For the text-containing cell, return its midpoint in (X, Y) coordinate format. 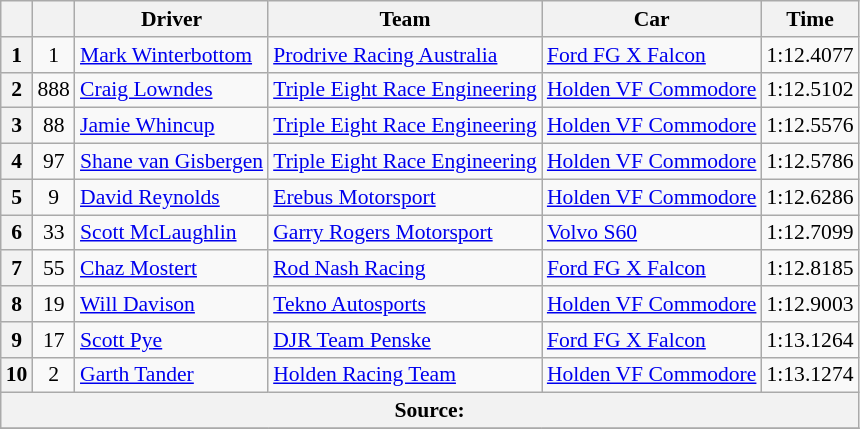
Time (810, 19)
Prodrive Racing Australia (405, 55)
10 (17, 375)
Will Davison (172, 304)
Shane van Gisbergen (172, 162)
7 (17, 269)
1:13.1264 (810, 340)
1:12.4077 (810, 55)
5 (17, 197)
Jamie Whincup (172, 126)
888 (54, 90)
Tekno Autosports (405, 304)
17 (54, 340)
Chaz Mostert (172, 269)
Source: (430, 411)
DJR Team Penske (405, 340)
1:12.9003 (810, 304)
Holden Racing Team (405, 375)
David Reynolds (172, 197)
Team (405, 19)
Rod Nash Racing (405, 269)
8 (17, 304)
97 (54, 162)
6 (17, 233)
55 (54, 269)
1:12.5786 (810, 162)
19 (54, 304)
Craig Lowndes (172, 90)
88 (54, 126)
1:12.5102 (810, 90)
1:12.8185 (810, 269)
Erebus Motorsport (405, 197)
1:12.5576 (810, 126)
Garry Rogers Motorsport (405, 233)
Scott McLaughlin (172, 233)
3 (17, 126)
Driver (172, 19)
1:12.6286 (810, 197)
Scott Pye (172, 340)
4 (17, 162)
1:13.1274 (810, 375)
Car (652, 19)
Mark Winterbottom (172, 55)
1:12.7099 (810, 233)
Volvo S60 (652, 233)
33 (54, 233)
Garth Tander (172, 375)
